From the cell containing the given text, extract its center point as [x, y] coordinate. 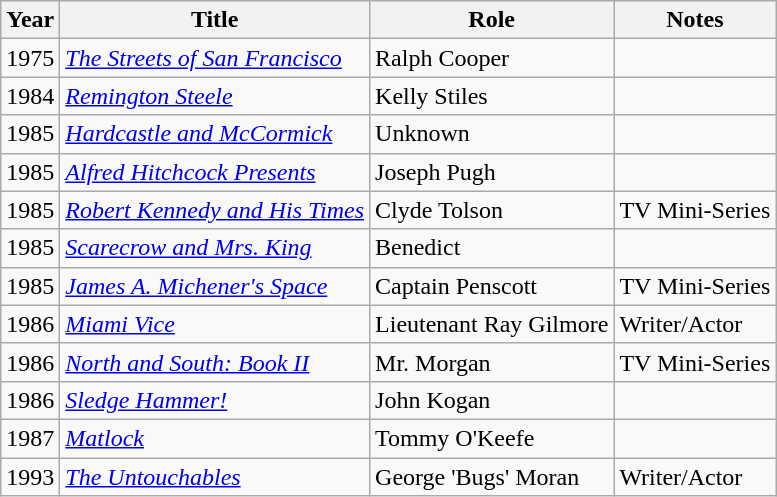
Alfred Hitchcock Presents [215, 172]
Matlock [215, 438]
Mr. Morgan [492, 362]
1993 [30, 477]
The Untouchables [215, 477]
Notes [695, 20]
Sledge Hammer! [215, 400]
Hardcastle and McCormick [215, 134]
Clyde Tolson [492, 210]
1975 [30, 58]
Benedict [492, 248]
Kelly Stiles [492, 96]
Role [492, 20]
Ralph Cooper [492, 58]
Unknown [492, 134]
John Kogan [492, 400]
Tommy O'Keefe [492, 438]
The Streets of San Francisco [215, 58]
Robert Kennedy and His Times [215, 210]
James A. Michener's Space [215, 286]
Remington Steele [215, 96]
Miami Vice [215, 324]
Joseph Pugh [492, 172]
1987 [30, 438]
George 'Bugs' Moran [492, 477]
Captain Penscott [492, 286]
Year [30, 20]
Title [215, 20]
Scarecrow and Mrs. King [215, 248]
1984 [30, 96]
Lieutenant Ray Gilmore [492, 324]
North and South: Book II [215, 362]
